Scan for the cell matching the given text and deliver its (X, Y) coordinate at center. 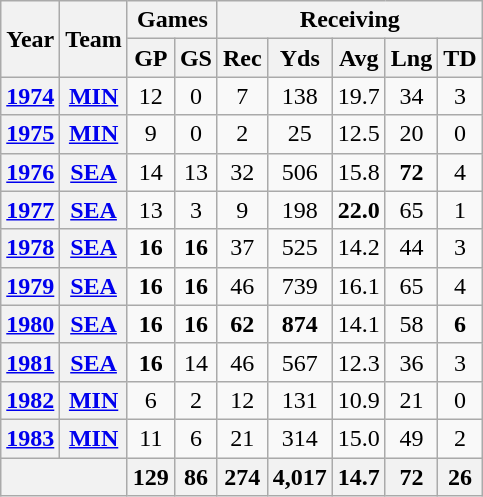
4,017 (300, 477)
131 (300, 400)
12.5 (358, 134)
1979 (30, 286)
16.1 (358, 286)
14.7 (358, 477)
15.0 (358, 438)
1 (460, 210)
Games (172, 20)
198 (300, 210)
1980 (30, 324)
TD (460, 58)
20 (411, 134)
14.1 (358, 324)
Rec (242, 58)
1975 (30, 134)
506 (300, 172)
37 (242, 248)
Lng (411, 58)
1974 (30, 96)
525 (300, 248)
Avg (358, 58)
58 (411, 324)
44 (411, 248)
62 (242, 324)
GP (150, 58)
49 (411, 438)
Yds (300, 58)
15.8 (358, 172)
314 (300, 438)
GS (196, 58)
138 (300, 96)
739 (300, 286)
11 (150, 438)
25 (300, 134)
1977 (30, 210)
36 (411, 362)
86 (196, 477)
1976 (30, 172)
14.2 (358, 248)
10.9 (358, 400)
1981 (30, 362)
19.7 (358, 96)
1983 (30, 438)
26 (460, 477)
129 (150, 477)
1982 (30, 400)
874 (300, 324)
Receiving (350, 20)
12.3 (358, 362)
Team (94, 39)
1978 (30, 248)
32 (242, 172)
274 (242, 477)
567 (300, 362)
Year (30, 39)
22.0 (358, 210)
7 (242, 96)
34 (411, 96)
